Provide the (x, y) coordinate of the cell's center where the given text is located.  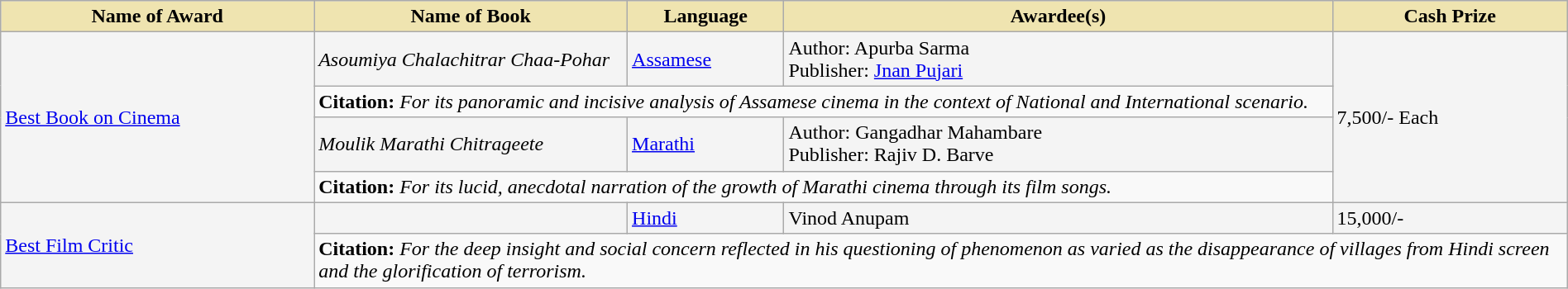
Author: Gangadhar MahambarePublisher: Rajiv D. Barve (1059, 144)
Language (706, 17)
Name of Award (157, 17)
Best Book on Cinema (157, 117)
Awardee(s) (1059, 17)
Citation: For its panoramic and incisive analysis of Assamese cinema in the context of National and International scenario. (824, 102)
Asoumiya Chalachitrar Chaa-Pohar (471, 59)
Best Film Critic (157, 244)
Cash Prize (1450, 17)
Author: Apurba SarmaPublisher: Jnan Pujari (1059, 59)
7,500/- Each (1450, 117)
Hindi (706, 218)
Marathi (706, 144)
Citation: For its lucid, anecdotal narration of the growth of Marathi cinema through its film songs. (824, 187)
Name of Book (471, 17)
15,000/- (1450, 218)
Vinod Anupam (1059, 218)
Moulik Marathi Chitrageete (471, 144)
Assamese (706, 59)
